Identify which cell holds the provided text, then report its [X, Y] central coordinate. 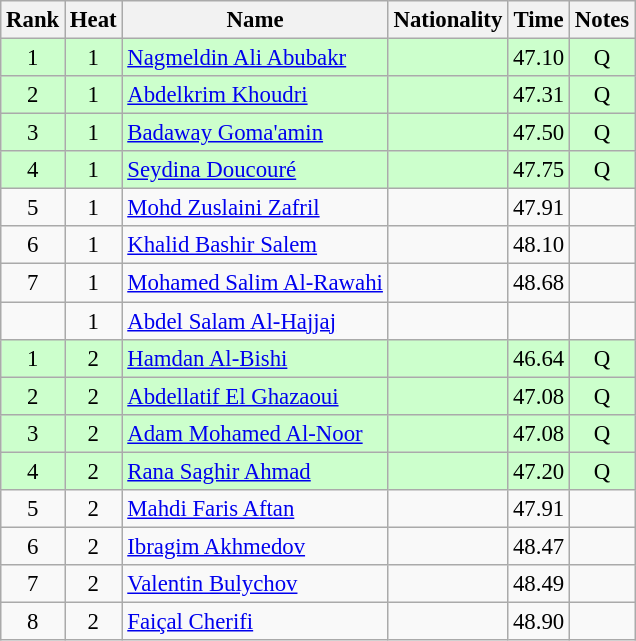
Seydina Doucouré [255, 170]
47.50 [539, 133]
48.49 [539, 584]
48.47 [539, 546]
Notes [602, 20]
Nagmeldin Ali Abubakr [255, 58]
Nationality [448, 20]
Abdelkrim Khoudri [255, 95]
Heat [94, 20]
48.90 [539, 621]
Mohamed Salim Al-Rawahi [255, 283]
47.75 [539, 170]
47.31 [539, 95]
Rana Saghir Ahmad [255, 471]
Time [539, 20]
Faiçal Cherifi [255, 621]
Valentin Bulychov [255, 584]
47.20 [539, 471]
Mohd Zuslaini Zafril [255, 208]
Rank [33, 20]
Abdellatif El Ghazaoui [255, 396]
Hamdan Al-Bishi [255, 358]
Mahdi Faris Aftan [255, 509]
46.64 [539, 358]
47.10 [539, 58]
Badaway Goma'amin [255, 133]
Ibragim Akhmedov [255, 546]
48.10 [539, 245]
Khalid Bashir Salem [255, 245]
Name [255, 20]
48.68 [539, 283]
Abdel Salam Al-Hajjaj [255, 321]
8 [33, 621]
Adam Mohamed Al-Noor [255, 433]
